Extract the (X, Y) coordinate from the center of the cell holding the provided text.  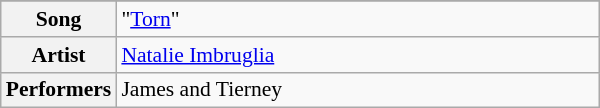
Natalie Imbruglia (358, 55)
Performers (59, 90)
"Torn" (358, 19)
Song (59, 19)
Artist (59, 55)
James and Tierney (358, 90)
